Determine the [X, Y] coordinate at the center of the cell enclosing the given text.  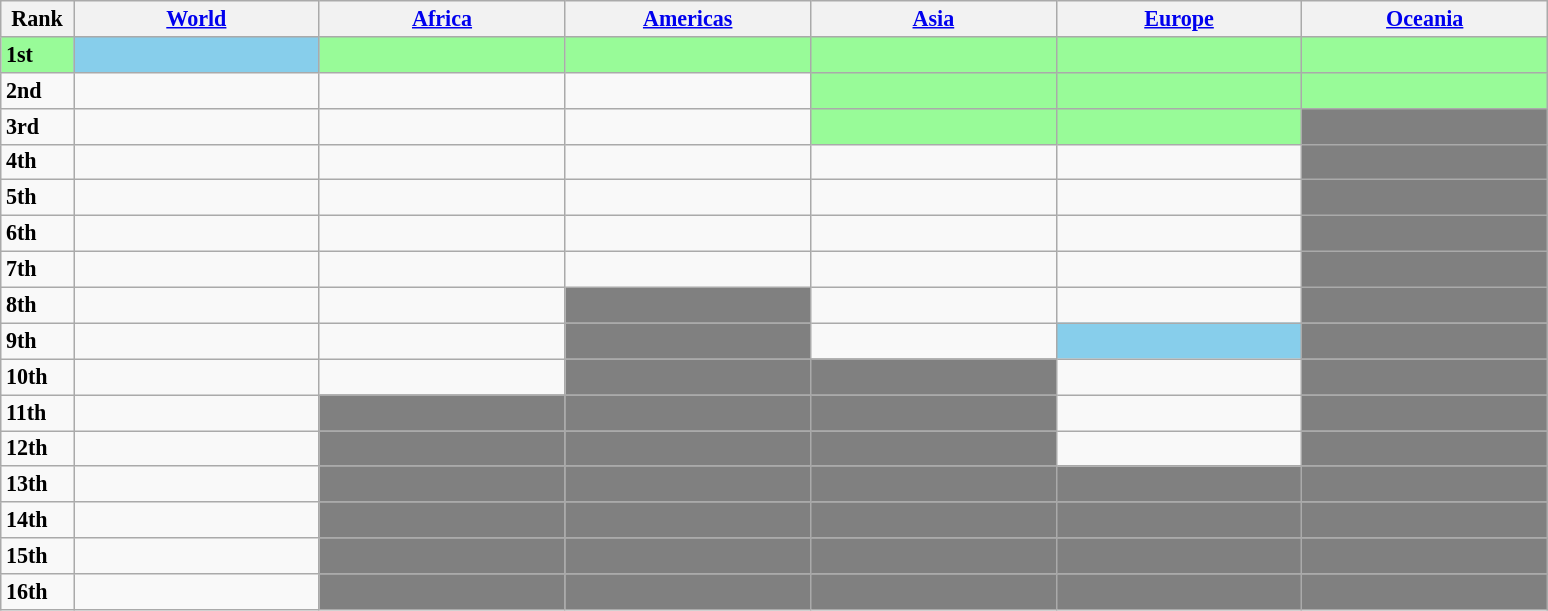
Africa [442, 18]
Asia [934, 18]
Oceania [1425, 18]
11th [38, 412]
World [197, 18]
3rd [38, 126]
7th [38, 269]
8th [38, 305]
Americas [688, 18]
13th [38, 484]
1st [38, 54]
15th [38, 556]
Europe [1179, 18]
6th [38, 233]
16th [38, 591]
9th [38, 341]
4th [38, 162]
12th [38, 448]
Rank [38, 18]
10th [38, 377]
2nd [38, 90]
14th [38, 520]
5th [38, 198]
